Return (X, Y) of the center of cell containing provided text 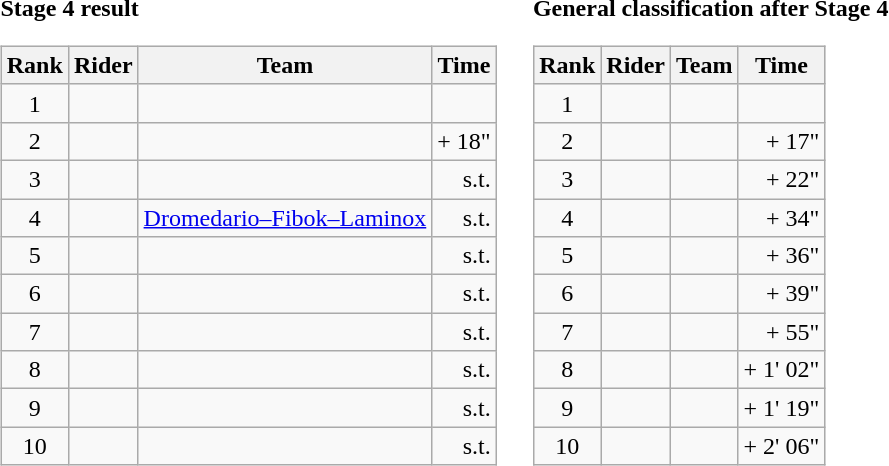
+ 17" (782, 141)
+ 36" (782, 256)
+ 18" (464, 141)
+ 39" (782, 294)
+ 55" (782, 332)
+ 2' 06" (782, 446)
+ 1' 02" (782, 370)
+ 22" (782, 179)
+ 34" (782, 217)
Dromedario–Fibok–Laminox (285, 217)
+ 1' 19" (782, 408)
